Pinpoint the cell where the given text exists, returning its [X, Y] midpoint coordinate. 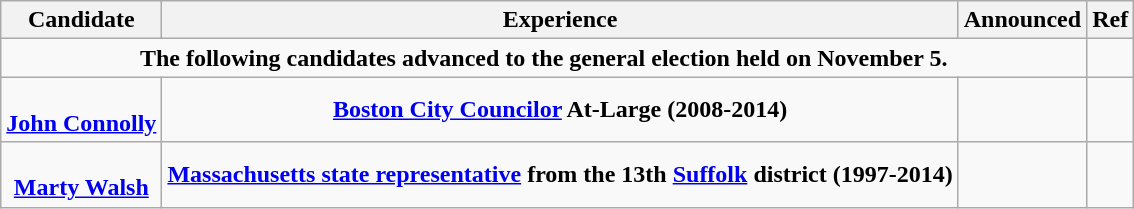
Announced [1022, 20]
Candidate [82, 20]
Massachusetts state representative from the 13th Suffolk district (1997-2014) [560, 174]
Boston City Councilor At-Large (2008-2014) [560, 110]
The following candidates advanced to the general election held on November 5. [544, 58]
Marty Walsh [82, 174]
Experience [560, 20]
Ref [1110, 20]
John Connolly [82, 110]
